Return the [x, y] coordinate for the center point of the cell that contains the specified text.  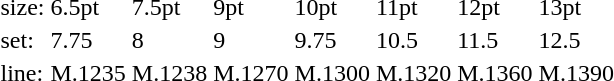
10.5 [413, 40]
11.5 [495, 40]
7.75 [88, 40]
9.75 [332, 40]
9 [251, 40]
8 [169, 40]
